Pinpoint the cell where the given text exists, returning its (x, y) midpoint coordinate. 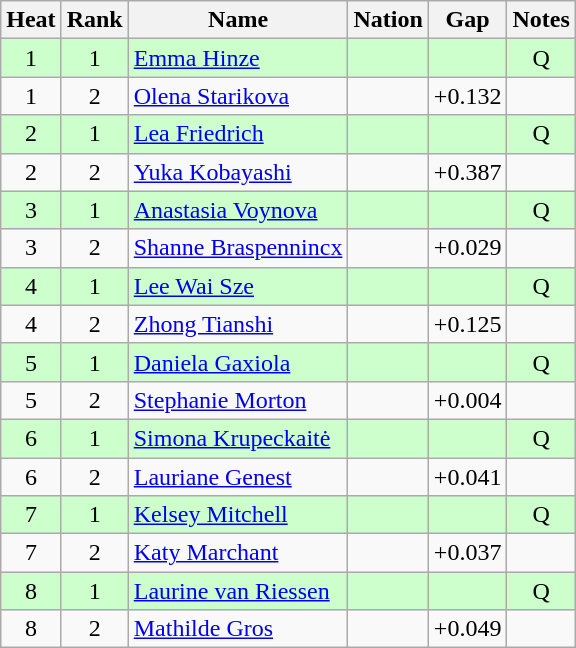
Anastasia Voynova (238, 210)
Heat (31, 20)
+0.125 (468, 324)
Notes (541, 20)
Stephanie Morton (238, 400)
Rank (94, 20)
Name (238, 20)
Mathilde Gros (238, 629)
Zhong Tianshi (238, 324)
+0.041 (468, 477)
+0.049 (468, 629)
Emma Hinze (238, 58)
+0.004 (468, 400)
+0.387 (468, 172)
Daniela Gaxiola (238, 362)
Katy Marchant (238, 553)
Simona Krupeckaitė (238, 438)
Lea Friedrich (238, 134)
Shanne Braspennincx (238, 248)
+0.132 (468, 96)
Laurine van Riessen (238, 591)
Yuka Kobayashi (238, 172)
Olena Starikova (238, 96)
+0.037 (468, 553)
Lee Wai Sze (238, 286)
Gap (468, 20)
Lauriane Genest (238, 477)
Kelsey Mitchell (238, 515)
+0.029 (468, 248)
Nation (388, 20)
